Detect which cell encompasses the target text, then output its (X, Y) center coordinate. 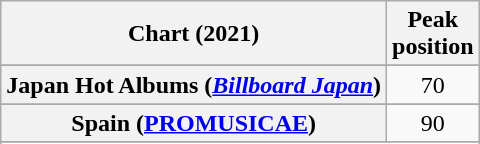
Spain (PROMUSICAE) (194, 123)
Chart (2021) (194, 34)
Peakposition (433, 34)
90 (433, 123)
70 (433, 85)
Japan Hot Albums (Billboard Japan) (194, 85)
